Identify which cell holds the provided text, then report its (X, Y) central coordinate. 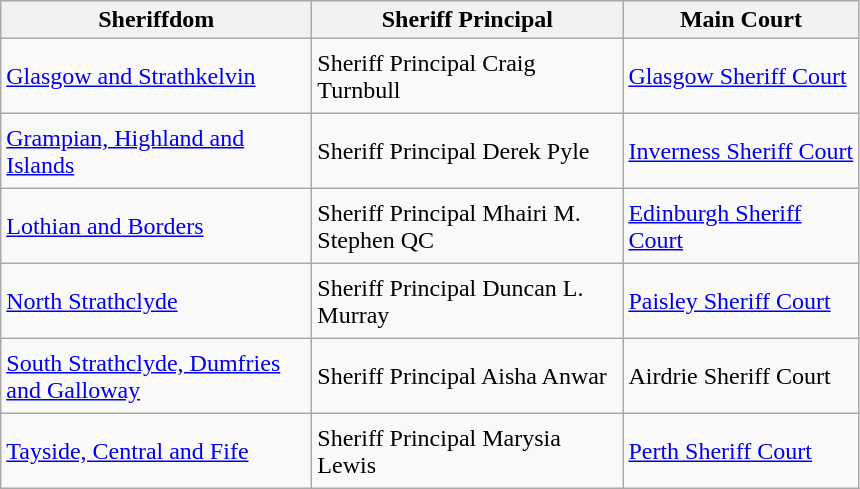
Sheriff Principal Aisha Anwar (468, 376)
Glasgow Sheriff Court (741, 76)
Inverness Sheriff Court (741, 152)
Sheriff Principal Marysia Lewis (468, 452)
Perth Sheriff Court (741, 452)
Lothian and Borders (156, 226)
Airdrie Sheriff Court (741, 376)
Paisley Sheriff Court (741, 302)
South Strathclyde, Dumfries and Galloway (156, 376)
Sheriff Principal Duncan L. Murray (468, 302)
Edinburgh Sheriff Court (741, 226)
Sheriff Principal (468, 20)
Sheriffdom (156, 20)
Sheriff Principal Derek Pyle (468, 152)
North Strathclyde (156, 302)
Sheriff Principal Craig Turnbull (468, 76)
Sheriff Principal Mhairi M. Stephen QC (468, 226)
Glasgow and Strathkelvin (156, 76)
Tayside, Central and Fife (156, 452)
Grampian, Highland and Islands (156, 152)
Main Court (741, 20)
